Pinpoint the cell where the given text exists, returning its [X, Y] midpoint coordinate. 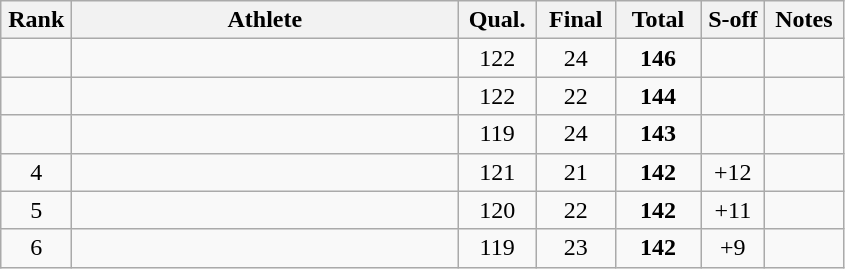
21 [576, 172]
4 [36, 172]
Rank [36, 20]
143 [658, 134]
Total [658, 20]
23 [576, 248]
Final [576, 20]
120 [498, 210]
146 [658, 58]
121 [498, 172]
+9 [733, 248]
S-off [733, 20]
+12 [733, 172]
Notes [804, 20]
+11 [733, 210]
Athlete [265, 20]
6 [36, 248]
Qual. [498, 20]
144 [658, 96]
5 [36, 210]
